From the cell containing the given text, extract its center point as [x, y] coordinate. 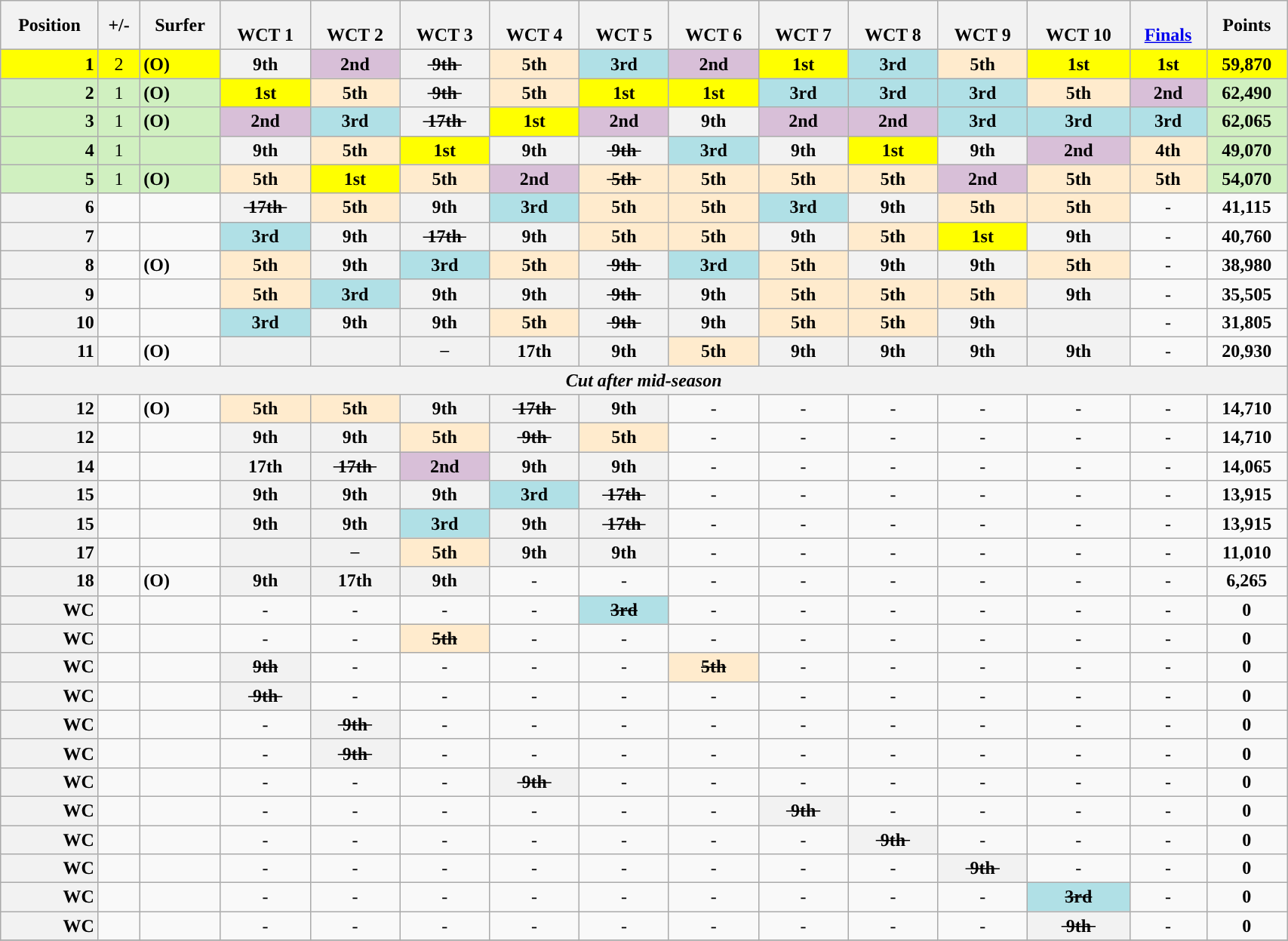
62,065 [1247, 121]
WCT 3 [445, 26]
14 [50, 466]
31,805 [1247, 322]
49,070 [1247, 150]
WCT 4 [534, 26]
9 [50, 294]
10 [50, 322]
8 [50, 265]
WCT 9 [982, 26]
40,760 [1247, 236]
Points [1247, 26]
+/- [118, 26]
Cut after mid-season [644, 380]
WCT 8 [893, 26]
WCT 7 [803, 26]
38,980 [1247, 265]
7 [50, 236]
Surfer [180, 26]
6,265 [1247, 581]
14,065 [1247, 466]
6 [50, 208]
Finals [1168, 26]
Position [50, 26]
3 [50, 121]
WCT 6 [714, 26]
62,490 [1247, 93]
17 [50, 552]
18 [50, 581]
54,070 [1247, 179]
WCT 2 [355, 26]
WCT 5 [625, 26]
WCT 1 [266, 26]
5 [50, 179]
41,115 [1247, 208]
11,010 [1247, 552]
4th [1168, 150]
20,930 [1247, 351]
35,505 [1247, 294]
59,870 [1247, 64]
11 [50, 351]
4 [50, 150]
WCT 10 [1079, 26]
